Extract the [X, Y] coordinate from the center of the cell holding the provided text.  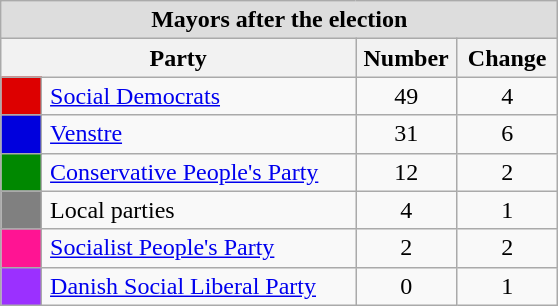
Number [406, 58]
Socialist People's Party [199, 248]
0 [406, 286]
Change [508, 58]
Party [178, 58]
Social Democrats [199, 96]
Conservative People's Party [199, 172]
6 [508, 134]
12 [406, 172]
Venstre [199, 134]
31 [406, 134]
Local parties [199, 210]
Mayors after the election [280, 20]
49 [406, 96]
Danish Social Liberal Party [199, 286]
